Detect which cell encompasses the target text, then output its [X, Y] center coordinate. 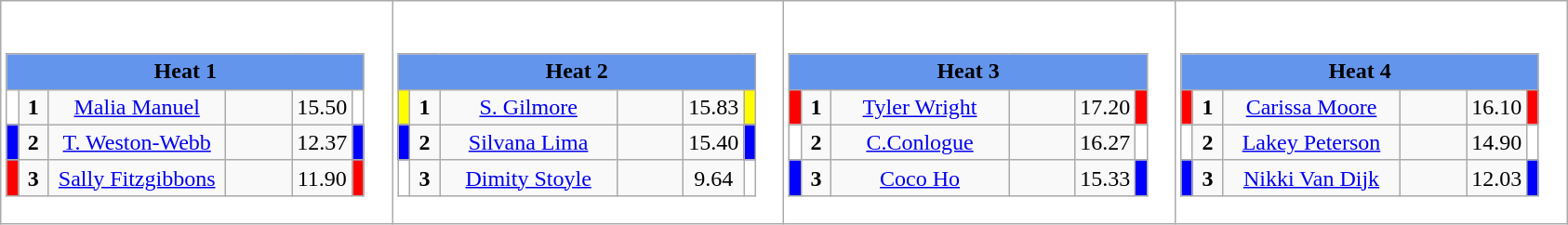
Silvana Lima [528, 142]
Sally Fitzgibbons [138, 178]
Tyler Wright [921, 107]
Heat 1 [185, 72]
9.64 [714, 178]
17.20 [1105, 107]
Heat 4 1 Carissa Moore 16.10 2 Lakey Peterson 14.90 3 Nikki Van Dijk 12.03 [1371, 112]
Nikki Van Dijk [1311, 178]
Coco Ho [921, 178]
16.27 [1105, 142]
12.37 [322, 142]
Lakey Peterson [1311, 142]
Malia Manuel [138, 107]
Dimity Stoyle [528, 178]
11.90 [322, 178]
Heat 3 [968, 72]
15.40 [714, 142]
Heat 3 1 Tyler Wright 17.20 2 C.Conlogue 16.27 3 Coco Ho 15.33 [980, 112]
15.33 [1105, 178]
15.83 [714, 107]
T. Weston-Webb [138, 142]
C.Conlogue [921, 142]
Heat 2 1 S. Gilmore 15.83 2 Silvana Lima 15.40 3 Dimity Stoyle 9.64 [588, 112]
S. Gilmore [528, 107]
Carissa Moore [1311, 107]
12.03 [1497, 178]
16.10 [1497, 107]
Heat 4 [1360, 72]
Heat 2 [577, 72]
15.50 [322, 107]
Heat 1 1 Malia Manuel 15.50 2 T. Weston-Webb 12.37 3 Sally Fitzgibbons 11.90 [197, 112]
14.90 [1497, 142]
